Locate the cell with the specified text and output its (X, Y) center coordinate. 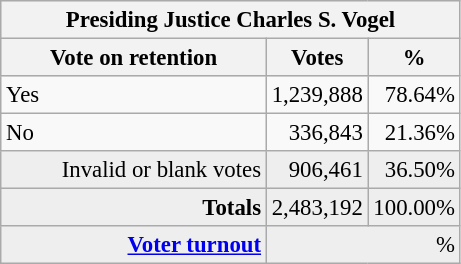
100.00% (414, 208)
Votes (317, 58)
Presiding Justice Charles S. Vogel (231, 20)
2,483,192 (317, 208)
Vote on retention (134, 58)
Invalid or blank votes (134, 170)
906,461 (317, 170)
336,843 (317, 133)
21.36% (414, 133)
1,239,888 (317, 95)
Yes (134, 95)
Totals (134, 208)
No (134, 133)
36.50% (414, 170)
Voter turnout (134, 245)
78.64% (414, 95)
